Search for the cell housing the specified text and yield its (x, y) center coordinate. 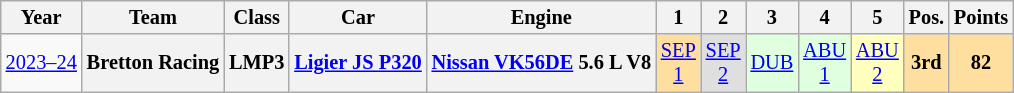
1 (678, 17)
Ligier JS P320 (358, 63)
SEP2 (724, 63)
DUB (772, 63)
3rd (926, 63)
2 (724, 17)
5 (878, 17)
4 (824, 17)
ABU1 (824, 63)
82 (981, 63)
Car (358, 17)
ABU2 (878, 63)
Class (256, 17)
Engine (542, 17)
Nissan VK56DE 5.6 L V8 (542, 63)
Team (153, 17)
LMP3 (256, 63)
SEP1 (678, 63)
Year (42, 17)
Pos. (926, 17)
Bretton Racing (153, 63)
Points (981, 17)
2023–24 (42, 63)
3 (772, 17)
